Find where the given text appears and provide that cell's center as (X, Y) coordinate. 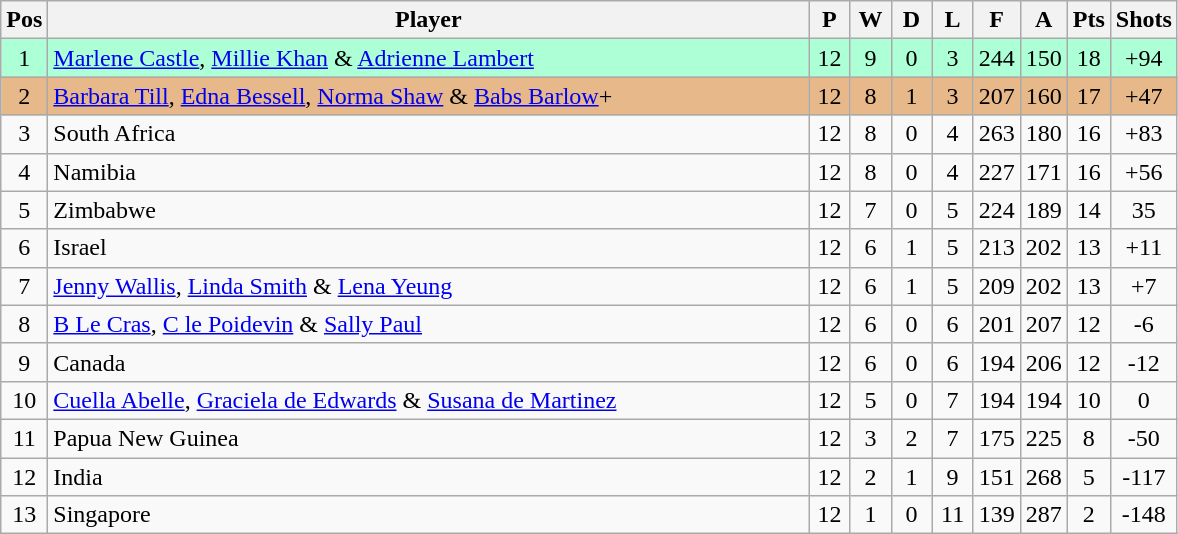
14 (1088, 210)
263 (996, 134)
18 (1088, 58)
F (996, 20)
244 (996, 58)
-6 (1144, 324)
139 (996, 515)
268 (1044, 477)
-117 (1144, 477)
Barbara Till, Edna Bessell, Norma Shaw & Babs Barlow+ (428, 96)
227 (996, 172)
B Le Cras, C le Poidevin & Sally Paul (428, 324)
Pts (1088, 20)
Israel (428, 248)
171 (1044, 172)
206 (1044, 362)
-50 (1144, 438)
151 (996, 477)
W (870, 20)
Shots (1144, 20)
Papua New Guinea (428, 438)
P (830, 20)
-148 (1144, 515)
225 (1044, 438)
D (912, 20)
209 (996, 286)
Player (428, 20)
160 (1044, 96)
India (428, 477)
Canada (428, 362)
A (1044, 20)
+7 (1144, 286)
35 (1144, 210)
150 (1044, 58)
175 (996, 438)
L (952, 20)
189 (1044, 210)
+56 (1144, 172)
Jenny Wallis, Linda Smith & Lena Yeung (428, 286)
287 (1044, 515)
South Africa (428, 134)
Namibia (428, 172)
Pos (24, 20)
Singapore (428, 515)
+11 (1144, 248)
Marlene Castle, Millie Khan & Adrienne Lambert (428, 58)
Cuella Abelle, Graciela de Edwards & Susana de Martinez (428, 400)
201 (996, 324)
+94 (1144, 58)
+47 (1144, 96)
-12 (1144, 362)
Zimbabwe (428, 210)
213 (996, 248)
+83 (1144, 134)
17 (1088, 96)
224 (996, 210)
180 (1044, 134)
